Return [x, y] of the center of cell containing provided text 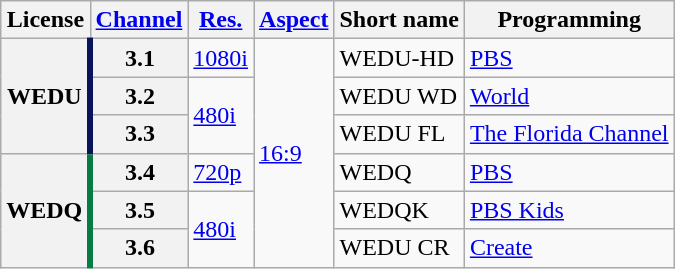
3.3 [139, 134]
WEDU-HD [399, 58]
The Florida Channel [569, 134]
16:9 [294, 153]
720p [221, 172]
World [569, 96]
Channel [139, 20]
Programming [569, 20]
WEDQK [399, 210]
WEDU WD [399, 96]
WEDU [46, 96]
3.1 [139, 58]
WEDU FL [399, 134]
3.4 [139, 172]
License [46, 20]
Short name [399, 20]
Aspect [294, 20]
Res. [221, 20]
WEDU CR [399, 248]
3.5 [139, 210]
3.2 [139, 96]
Create [569, 248]
PBS Kids [569, 210]
3.6 [139, 248]
1080i [221, 58]
